Capture the cell that displays the provided text and extract its [X, Y] central coordinate. 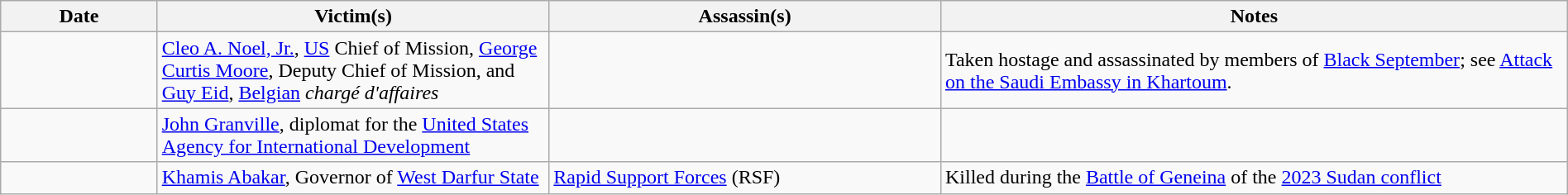
Victim(s) [353, 17]
John Granville, diplomat for the United States Agency for International Development [353, 136]
Assassin(s) [745, 17]
Taken hostage and assassinated by members of Black September; see Attack on the Saudi Embassy in Khartoum. [1254, 70]
Killed during the Battle of Geneina of the 2023 Sudan conflict [1254, 178]
Cleo A. Noel, Jr., US Chief of Mission, George Curtis Moore, Deputy Chief of Mission, and Guy Eid, Belgian chargé d'affaires [353, 70]
Rapid Support Forces (RSF) [745, 178]
Notes [1254, 17]
Khamis Abakar, Governor of West Darfur State [353, 178]
Date [79, 17]
